Scan for the cell matching the given text and deliver its (x, y) coordinate at center. 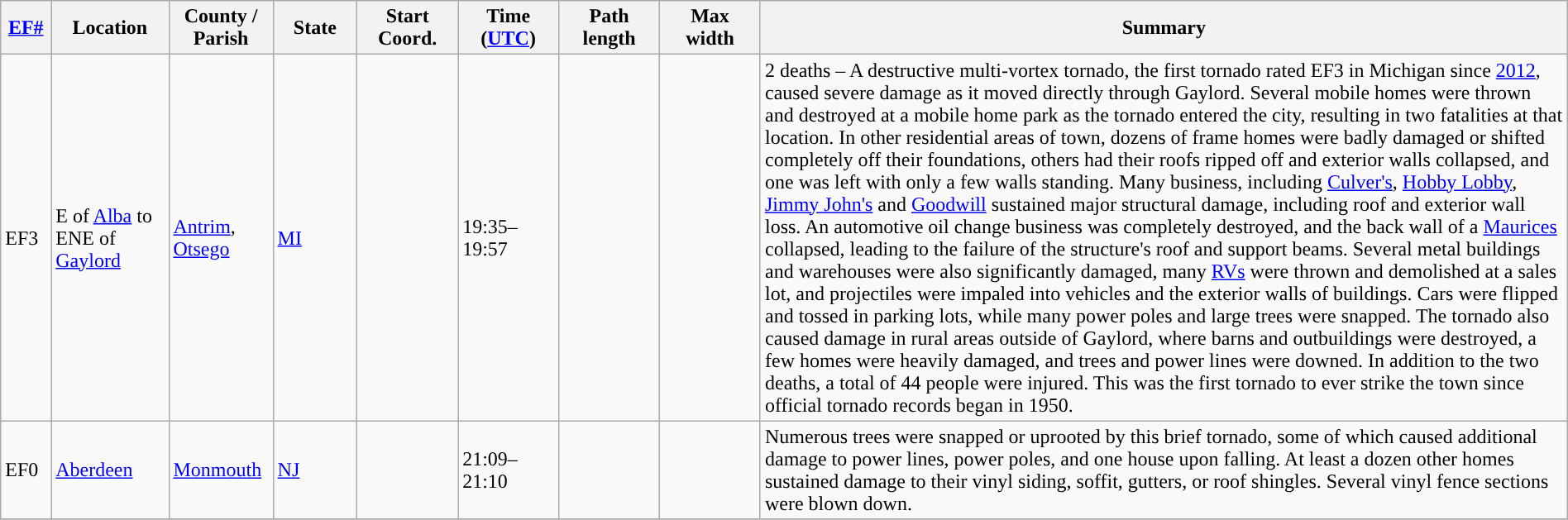
Aberdeen (110, 470)
Summary (1164, 28)
Time (UTC) (509, 28)
EF# (26, 28)
EF3 (26, 238)
Antrim, Otsego (221, 238)
Max width (710, 28)
E of Alba to ENE of Gaylord (110, 238)
Start Coord. (408, 28)
Location (110, 28)
Path length (610, 28)
County / Parish (221, 28)
21:09–21:10 (509, 470)
Monmouth (221, 470)
MI (315, 238)
NJ (315, 470)
19:35–19:57 (509, 238)
State (315, 28)
EF0 (26, 470)
